Extract the (x, y) coordinate from the center of the cell holding the provided text.  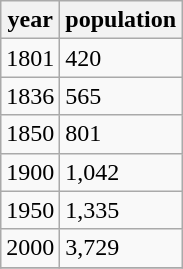
1801 (30, 58)
1950 (30, 210)
year (30, 20)
3,729 (121, 248)
1900 (30, 172)
population (121, 20)
420 (121, 58)
1,335 (121, 210)
2000 (30, 248)
1,042 (121, 172)
1850 (30, 134)
565 (121, 96)
801 (121, 134)
1836 (30, 96)
